Find where the given text appears and provide that cell's center as (X, Y) coordinate. 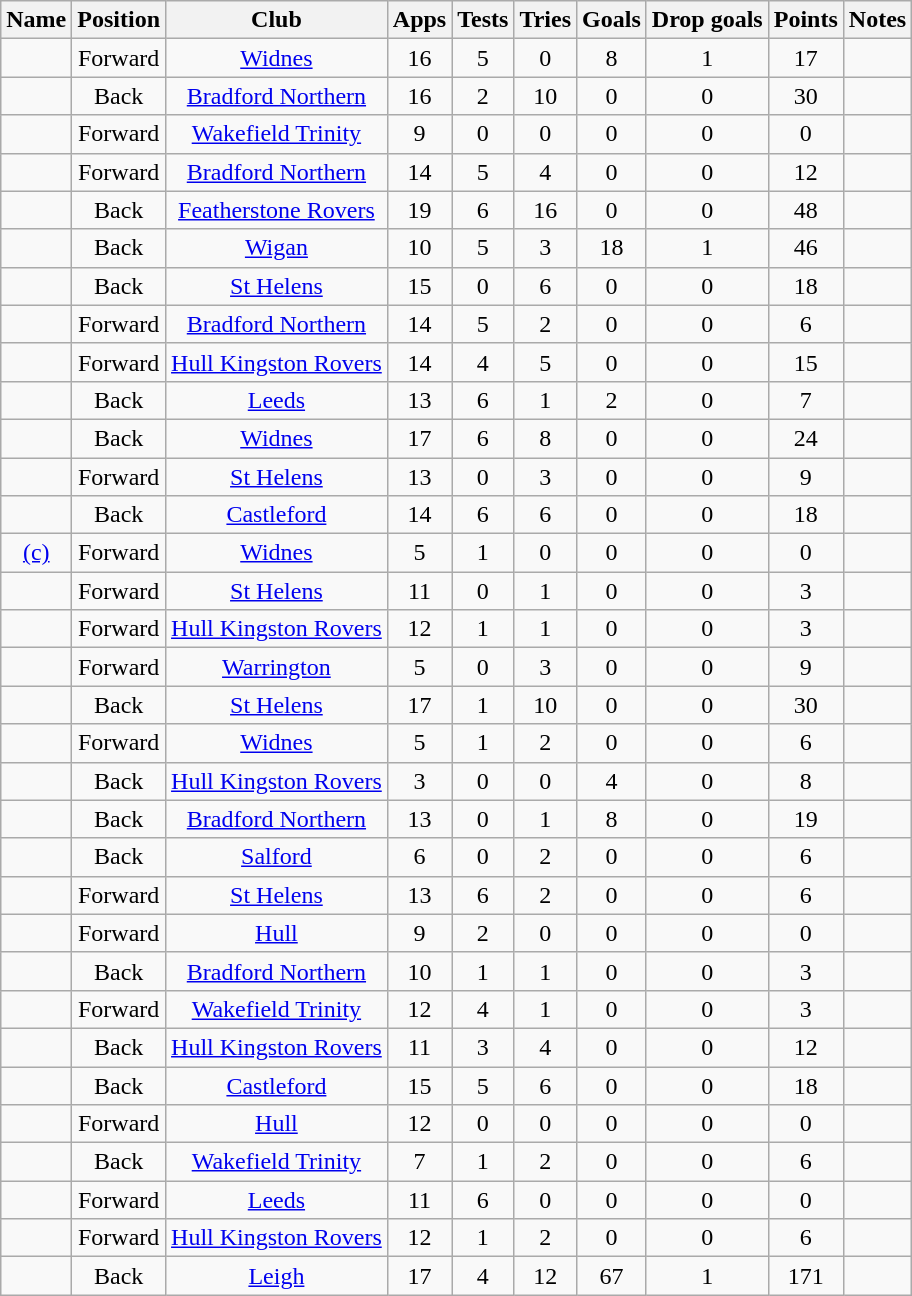
Goals (612, 20)
Wigan (277, 248)
Apps (419, 20)
Featherstone Rovers (277, 210)
Drop goals (707, 20)
Points (806, 20)
Tests (483, 20)
Tries (546, 20)
Warrington (277, 667)
24 (806, 438)
Name (36, 20)
Notes (877, 20)
48 (806, 210)
Position (119, 20)
Leigh (277, 1276)
Salford (277, 857)
171 (806, 1276)
67 (612, 1276)
Club (277, 20)
46 (806, 248)
(c) (36, 553)
